Return the [x, y] coordinate for the center point of the cell that contains the specified text.  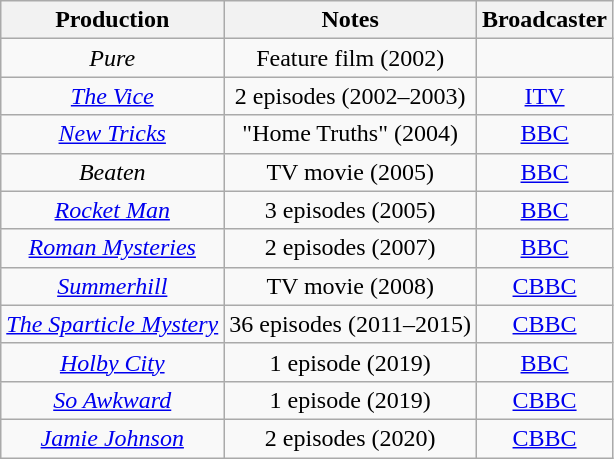
Rocket Man [112, 210]
ITV [545, 96]
Beaten [112, 172]
TV movie (2008) [350, 286]
2 episodes (2020) [350, 438]
Roman Mysteries [112, 248]
TV movie (2005) [350, 172]
2 episodes (2007) [350, 248]
36 episodes (2011–2015) [350, 324]
Broadcaster [545, 20]
Pure [112, 58]
So Awkward [112, 400]
Notes [350, 20]
Jamie Johnson [112, 438]
The Sparticle Mystery [112, 324]
Summerhill [112, 286]
The Vice [112, 96]
New Tricks [112, 134]
2 episodes (2002–2003) [350, 96]
Production [112, 20]
"Home Truths" (2004) [350, 134]
3 episodes (2005) [350, 210]
Feature film (2002) [350, 58]
Holby City [112, 362]
